Search for the cell housing the specified text and yield its (x, y) center coordinate. 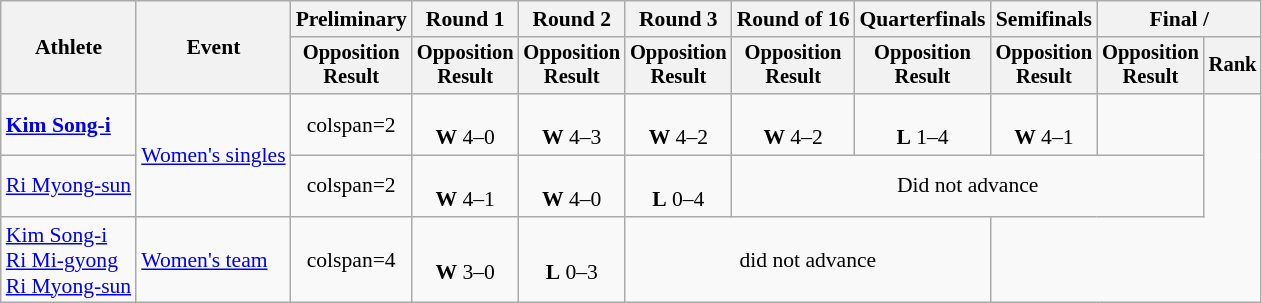
Round 1 (466, 19)
Women's singles (213, 155)
W 4–3 (572, 124)
L 1–4 (923, 124)
Athlete (68, 48)
Semifinals (1044, 19)
Round of 16 (794, 19)
Round 2 (572, 19)
Quarterfinals (923, 19)
Event (213, 48)
Ri Myong-sun (68, 186)
L 0–4 (678, 186)
Preliminary (352, 19)
Rank (1233, 66)
Final / (1179, 19)
Did not advance (968, 186)
Round 3 (678, 19)
Kim Song-i (68, 124)
